Return the (X, Y) coordinate for the center point of the cell that contains the specified text.  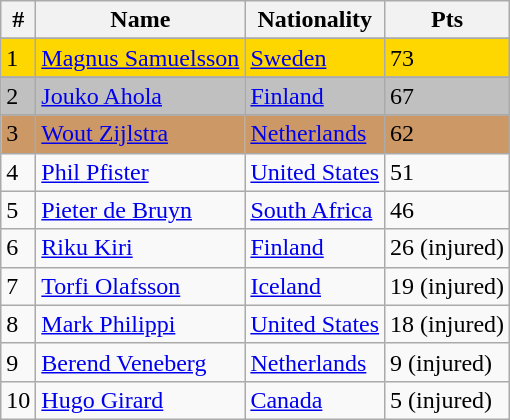
Berend Veneberg (140, 362)
2 (18, 96)
Riku Kiri (140, 248)
5 (injured) (448, 400)
1 (18, 58)
3 (18, 134)
Torfi Olafsson (140, 286)
Hugo Girard (140, 400)
26 (injured) (448, 248)
10 (18, 400)
5 (18, 210)
Pts (448, 20)
Jouko Ahola (140, 96)
8 (18, 324)
Wout Zijlstra (140, 134)
# (18, 20)
Mark Philippi (140, 324)
9 (18, 362)
73 (448, 58)
4 (18, 172)
18 (injured) (448, 324)
South Africa (315, 210)
Nationality (315, 20)
Phil Pfister (140, 172)
19 (injured) (448, 286)
Name (140, 20)
Magnus Samuelsson (140, 58)
51 (448, 172)
Pieter de Bruyn (140, 210)
Iceland (315, 286)
Canada (315, 400)
7 (18, 286)
Sweden (315, 58)
9 (injured) (448, 362)
67 (448, 96)
46 (448, 210)
62 (448, 134)
6 (18, 248)
